Locate the cell with the specified text and output its [X, Y] center coordinate. 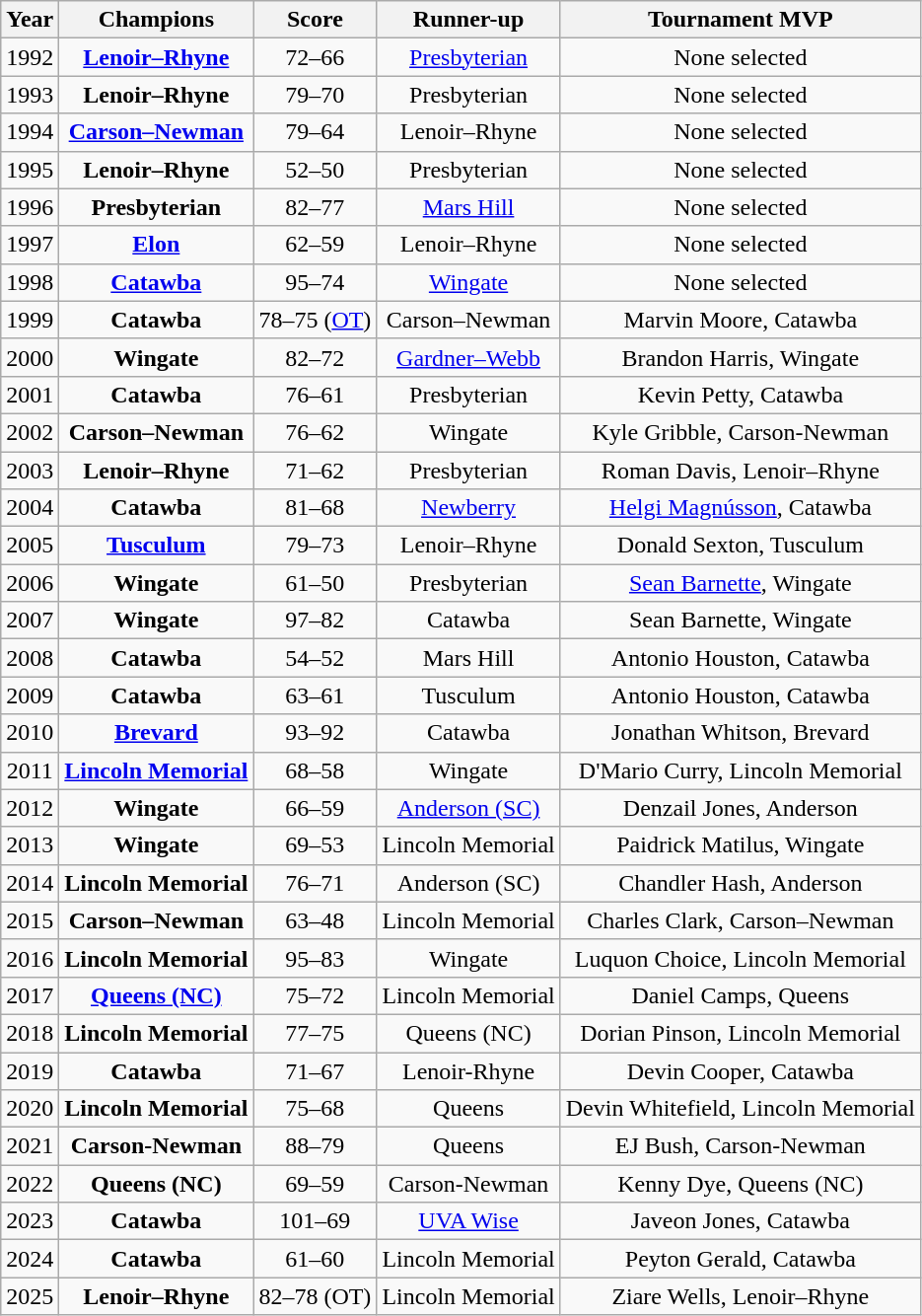
Charles Clark, Carson–Newman [740, 920]
2009 [30, 695]
1995 [30, 170]
Kyle Gribble, Carson-Newman [740, 432]
Year [30, 20]
75–72 [316, 995]
Daniel Camps, Queens [740, 995]
1997 [30, 245]
2018 [30, 1033]
Kenny Dye, Queens (NC) [740, 1184]
78–75 (OT) [316, 320]
Luquon Choice, Lincoln Memorial [740, 958]
2024 [30, 1259]
2014 [30, 883]
95–74 [316, 282]
2011 [30, 770]
63–48 [316, 920]
UVA Wise [468, 1221]
75–68 [316, 1109]
79–64 [316, 132]
Donald Sexton, Tusculum [740, 546]
2021 [30, 1146]
2007 [30, 621]
77–75 [316, 1033]
EJ Bush, Carson-Newman [740, 1146]
2019 [30, 1070]
2002 [30, 432]
Runner-up [468, 20]
Lenoir-Rhyne [468, 1070]
2013 [30, 845]
1994 [30, 132]
2010 [30, 733]
66–59 [316, 808]
69–53 [316, 845]
2006 [30, 583]
Champions [156, 20]
54–52 [316, 658]
2023 [30, 1221]
79–70 [316, 95]
Score [316, 20]
1999 [30, 320]
Gardner–Webb [468, 357]
2017 [30, 995]
2001 [30, 395]
79–73 [316, 546]
Devin Whitefield, Lincoln Memorial [740, 1109]
52–50 [316, 170]
101–69 [316, 1221]
82–77 [316, 207]
Devin Cooper, Catawba [740, 1070]
61–60 [316, 1259]
Marvin Moore, Catawba [740, 320]
Roman Davis, Lenoir–Rhyne [740, 471]
1993 [30, 95]
2008 [30, 658]
82–78 (OT) [316, 1296]
Peyton Gerald, Catawba [740, 1259]
2000 [30, 357]
1992 [30, 57]
Jonathan Whitson, Brevard [740, 733]
76–71 [316, 883]
Helgi Magnússon, Catawba [740, 508]
81–68 [316, 508]
2022 [30, 1184]
Newberry [468, 508]
1996 [30, 207]
2025 [30, 1296]
Ziare Wells, Lenoir–Rhyne [740, 1296]
95–83 [316, 958]
Javeon Jones, Catawba [740, 1221]
2004 [30, 508]
63–61 [316, 695]
D'Mario Curry, Lincoln Memorial [740, 770]
72–66 [316, 57]
62–59 [316, 245]
Paidrick Matilus, Wingate [740, 845]
2012 [30, 808]
2015 [30, 920]
61–50 [316, 583]
76–62 [316, 432]
2005 [30, 546]
71–67 [316, 1070]
69–59 [316, 1184]
88–79 [316, 1146]
76–61 [316, 395]
68–58 [316, 770]
82–72 [316, 357]
71–62 [316, 471]
Elon [156, 245]
Tournament MVP [740, 20]
Denzail Jones, Anderson [740, 808]
Brevard [156, 733]
93–92 [316, 733]
Chandler Hash, Anderson [740, 883]
97–82 [316, 621]
2016 [30, 958]
1998 [30, 282]
Kevin Petty, Catawba [740, 395]
2003 [30, 471]
2020 [30, 1109]
Dorian Pinson, Lincoln Memorial [740, 1033]
Brandon Harris, Wingate [740, 357]
